Scan for the cell matching the given text and deliver its [x, y] coordinate at center. 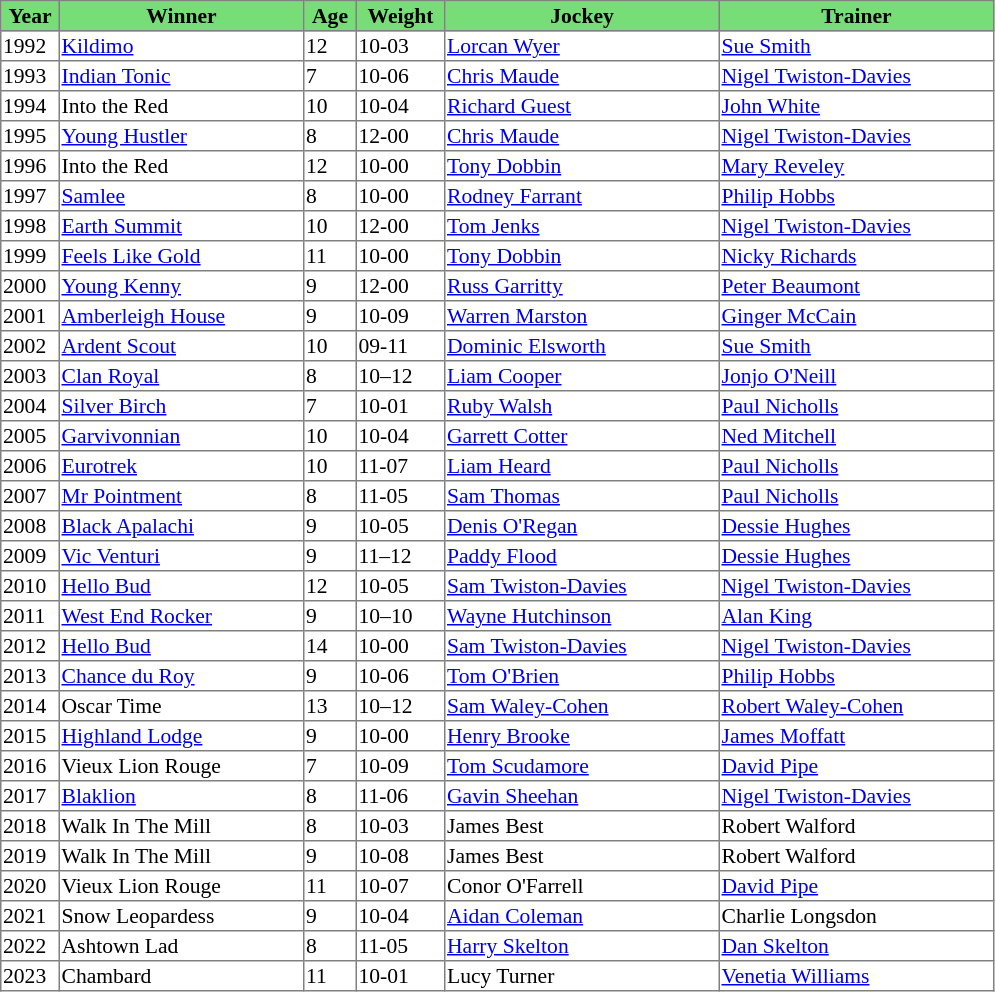
1993 [30, 76]
Venetia Williams [856, 976]
Age [330, 16]
2014 [30, 706]
Winner [181, 16]
James Moffatt [856, 736]
Robert Waley-Cohen [856, 706]
Garrett Cotter [582, 436]
2003 [30, 376]
Vic Venturi [181, 556]
2016 [30, 766]
Indian Tonic [181, 76]
1994 [30, 106]
2011 [30, 616]
Ginger McCain [856, 316]
Liam Heard [582, 466]
2005 [30, 436]
Alan King [856, 616]
1999 [30, 256]
Sam Waley-Cohen [582, 706]
Tom O'Brien [582, 676]
10-08 [400, 856]
1998 [30, 226]
1995 [30, 136]
2020 [30, 886]
Blaklion [181, 796]
2015 [30, 736]
Russ Garritty [582, 286]
2006 [30, 466]
10–10 [400, 616]
1997 [30, 196]
2017 [30, 796]
Clan Royal [181, 376]
Ned Mitchell [856, 436]
2007 [30, 496]
2012 [30, 646]
1992 [30, 46]
Sam Thomas [582, 496]
11-07 [400, 466]
Young Hustler [181, 136]
Lucy Turner [582, 976]
2021 [30, 916]
2022 [30, 946]
11-06 [400, 796]
Year [30, 16]
Tom Scudamore [582, 766]
Young Kenny [181, 286]
Mary Reveley [856, 166]
Kildimo [181, 46]
Oscar Time [181, 706]
Peter Beaumont [856, 286]
Garvivonnian [181, 436]
Tom Jenks [582, 226]
Richard Guest [582, 106]
Denis O'Regan [582, 526]
14 [330, 646]
Ashtown Lad [181, 946]
Mr Pointment [181, 496]
Wayne Hutchinson [582, 616]
Liam Cooper [582, 376]
Silver Birch [181, 406]
Snow Leopardess [181, 916]
2004 [30, 406]
2009 [30, 556]
Gavin Sheehan [582, 796]
Highland Lodge [181, 736]
Ruby Walsh [582, 406]
Jockey [582, 16]
Ardent Scout [181, 346]
Trainer [856, 16]
Chance du Roy [181, 676]
Dominic Elsworth [582, 346]
Jonjo O'Neill [856, 376]
2002 [30, 346]
13 [330, 706]
2000 [30, 286]
11–12 [400, 556]
Conor O'Farrell [582, 886]
Samlee [181, 196]
1996 [30, 166]
Warren Marston [582, 316]
2001 [30, 316]
Rodney Farrant [582, 196]
Black Apalachi [181, 526]
Henry Brooke [582, 736]
West End Rocker [181, 616]
2008 [30, 526]
Aidan Coleman [582, 916]
Dan Skelton [856, 946]
Earth Summit [181, 226]
Lorcan Wyer [582, 46]
Weight [400, 16]
Harry Skelton [582, 946]
Chambard [181, 976]
09-11 [400, 346]
2018 [30, 826]
2013 [30, 676]
10-07 [400, 886]
Eurotrek [181, 466]
John White [856, 106]
2019 [30, 856]
Amberleigh House [181, 316]
Nicky Richards [856, 256]
2023 [30, 976]
Feels Like Gold [181, 256]
Paddy Flood [582, 556]
2010 [30, 586]
Charlie Longsdon [856, 916]
